Capture the cell that displays the provided text and extract its [x, y] central coordinate. 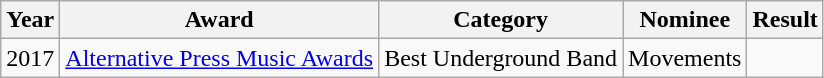
Year [30, 20]
2017 [30, 58]
Nominee [685, 20]
Alternative Press Music Awards [220, 58]
Best Underground Band [501, 58]
Movements [685, 58]
Category [501, 20]
Award [220, 20]
Result [785, 20]
